Return [X, Y] of the center of cell containing provided text 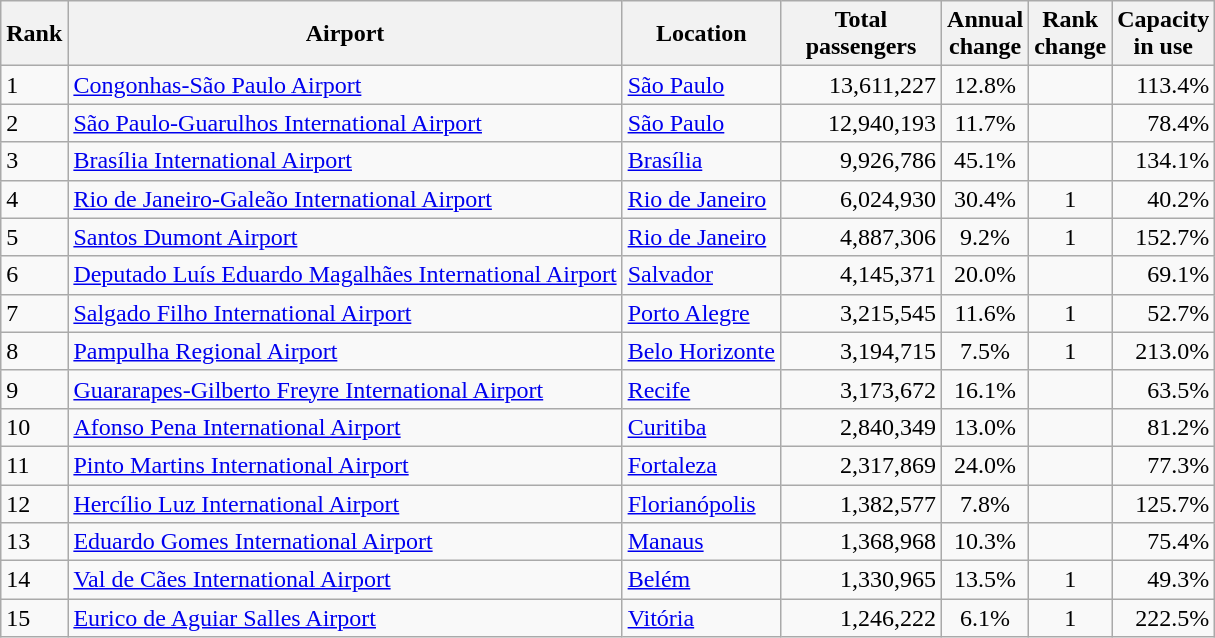
20.0% [986, 275]
6,024,930 [860, 199]
11.6% [986, 313]
Recife [701, 389]
Afonso Pena International Airport [345, 427]
5 [34, 237]
Location [701, 34]
222.5% [1164, 618]
Val de Cães International Airport [345, 580]
10 [34, 427]
13 [34, 542]
75.4% [1164, 542]
4,887,306 [860, 237]
3,215,545 [860, 313]
7.5% [986, 351]
4 [34, 199]
16.1% [986, 389]
12.8% [986, 85]
30.4% [986, 199]
2,317,869 [860, 465]
14 [34, 580]
81.2% [1164, 427]
São Paulo-Guarulhos International Airport [345, 123]
Hercílio Luz International Airport [345, 503]
10.3% [986, 542]
Salvador [701, 275]
Vitória [701, 618]
8 [34, 351]
7.8% [986, 503]
213.0% [1164, 351]
Florianópolis [701, 503]
63.5% [1164, 389]
Deputado Luís Eduardo Magalhães International Airport [345, 275]
6.1% [986, 618]
15 [34, 618]
134.1% [1164, 161]
11.7% [986, 123]
Rio de Janeiro-Galeão International Airport [345, 199]
Eurico de Aguiar Salles Airport [345, 618]
Brasília International Airport [345, 161]
78.4% [1164, 123]
13.0% [986, 427]
Pampulha Regional Airport [345, 351]
4,145,371 [860, 275]
3,173,672 [860, 389]
1,330,965 [860, 580]
9,926,786 [860, 161]
2,840,349 [860, 427]
12 [34, 503]
1,246,222 [860, 618]
Brasília [701, 161]
Salgado Filho International Airport [345, 313]
125.7% [1164, 503]
9.2% [986, 237]
113.4% [1164, 85]
45.1% [986, 161]
Annualchange [986, 34]
Belo Horizonte [701, 351]
24.0% [986, 465]
2 [34, 123]
13,611,227 [860, 85]
Guararapes-Gilberto Freyre International Airport [345, 389]
Capacityin use [1164, 34]
7 [34, 313]
77.3% [1164, 465]
Congonhas-São Paulo Airport [345, 85]
Eduardo Gomes International Airport [345, 542]
3 [34, 161]
49.3% [1164, 580]
12,940,193 [860, 123]
6 [34, 275]
40.2% [1164, 199]
9 [34, 389]
3,194,715 [860, 351]
Fortaleza [701, 465]
Curitiba [701, 427]
Airport [345, 34]
1,368,968 [860, 542]
11 [34, 465]
69.1% [1164, 275]
Belém [701, 580]
Manaus [701, 542]
1,382,577 [860, 503]
152.7% [1164, 237]
13.5% [986, 580]
Rank [34, 34]
Pinto Martins International Airport [345, 465]
Totalpassengers [860, 34]
Rankchange [1070, 34]
Santos Dumont Airport [345, 237]
52.7% [1164, 313]
Porto Alegre [701, 313]
